Return (x, y) of the center of cell containing provided text 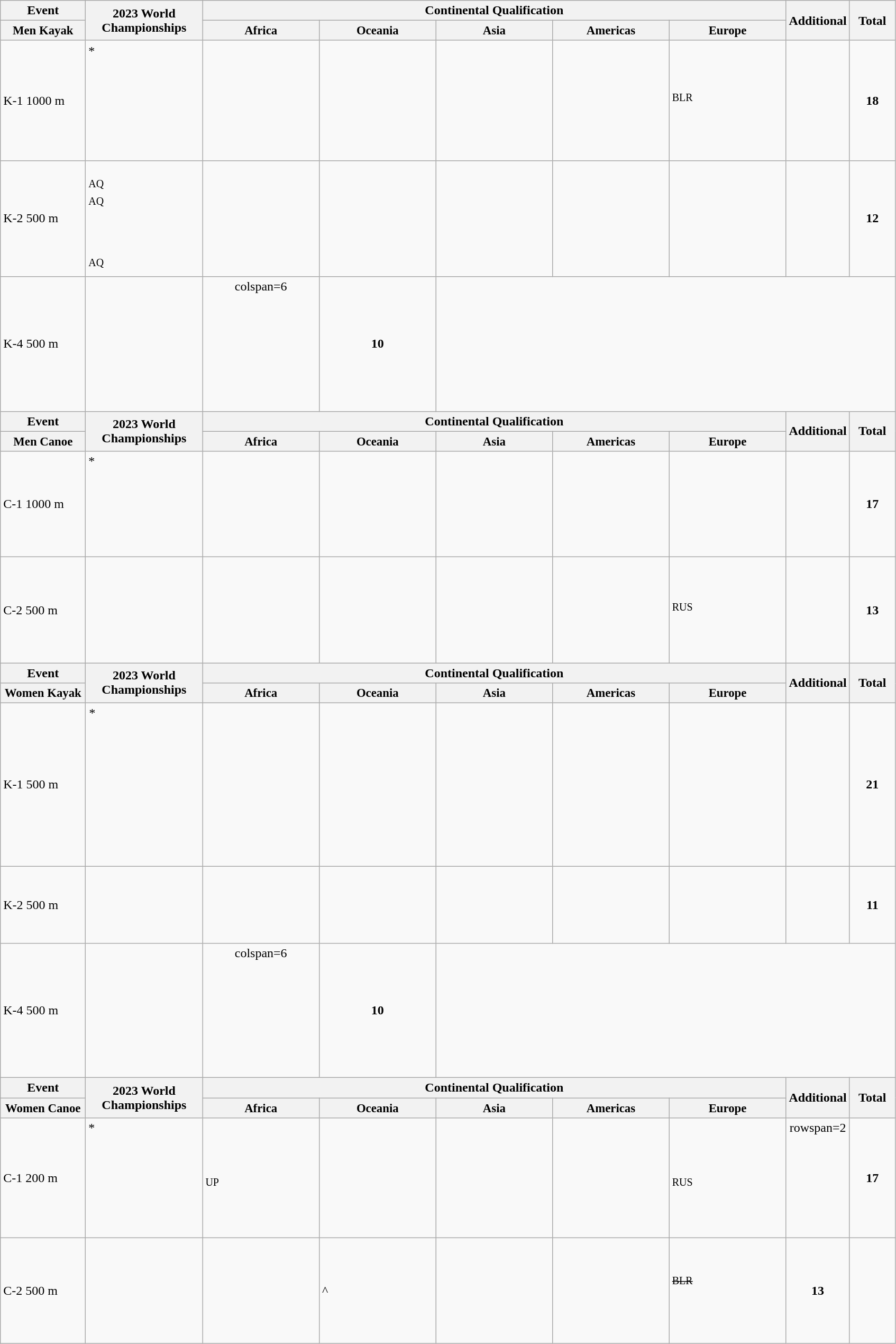
C-1 1000 m (43, 504)
UP (261, 1178)
K-1 1000 m (43, 101)
Women Kayak (43, 693)
Men Kayak (43, 31)
Men Canoe (43, 441)
11 (872, 905)
K-1 500 m (43, 785)
^ (378, 1291)
12 (872, 219)
21 (872, 785)
Women Canoe (43, 1108)
AQAQAQ (144, 219)
rowspan=2 (818, 1178)
18 (872, 101)
C-1 200 m (43, 1178)
